Detect which cell encompasses the target text, then output its [x, y] center coordinate. 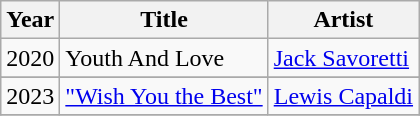
"Wish You the Best" [164, 96]
2023 [30, 96]
Title [164, 20]
Youth And Love [164, 58]
2020 [30, 58]
Artist [343, 20]
Jack Savoretti [343, 58]
Lewis Capaldi [343, 96]
Year [30, 20]
